Detect which cell encompasses the target text, then output its (X, Y) center coordinate. 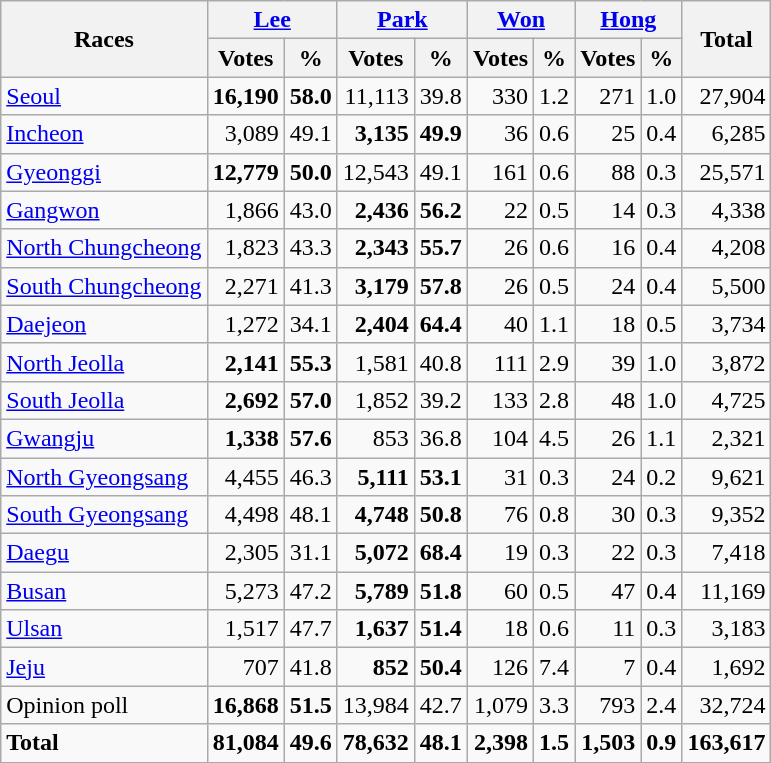
1,272 (246, 324)
1,581 (376, 362)
31.1 (310, 553)
126 (500, 667)
36.8 (440, 438)
55.3 (310, 362)
19 (500, 553)
North Chungcheong (104, 248)
0.2 (662, 477)
2,271 (246, 286)
43.3 (310, 248)
16,868 (246, 705)
42.7 (440, 705)
11,113 (376, 96)
5,500 (726, 286)
Opinion poll (104, 705)
2,398 (500, 743)
50.0 (310, 172)
Gangwon (104, 210)
3,734 (726, 324)
North Gyeongsang (104, 477)
5,789 (376, 591)
4,748 (376, 515)
4.5 (554, 438)
12,543 (376, 172)
North Jeolla (104, 362)
51.8 (440, 591)
1,503 (608, 743)
3,179 (376, 286)
25 (608, 134)
5,273 (246, 591)
47.7 (310, 629)
2.8 (554, 400)
5,072 (376, 553)
58.0 (310, 96)
11,169 (726, 591)
5,111 (376, 477)
64.4 (440, 324)
Seoul (104, 96)
3,089 (246, 134)
793 (608, 705)
Won (520, 20)
40.8 (440, 362)
1.5 (554, 743)
853 (376, 438)
57.8 (440, 286)
14 (608, 210)
57.0 (310, 400)
2.4 (662, 705)
9,352 (726, 515)
68.4 (440, 553)
1,692 (726, 667)
88 (608, 172)
104 (500, 438)
Lee (272, 20)
Races (104, 39)
Jeju (104, 667)
11 (608, 629)
31 (500, 477)
South Jeolla (104, 400)
2,436 (376, 210)
56.2 (440, 210)
7 (608, 667)
78,632 (376, 743)
Ulsan (104, 629)
Busan (104, 591)
7.4 (554, 667)
81,084 (246, 743)
39.8 (440, 96)
49.9 (440, 134)
30 (608, 515)
39.2 (440, 400)
76 (500, 515)
4,338 (726, 210)
4,725 (726, 400)
4,455 (246, 477)
2,343 (376, 248)
Park (402, 20)
1,079 (500, 705)
9,621 (726, 477)
41.8 (310, 667)
2,692 (246, 400)
34.1 (310, 324)
South Gyeongsang (104, 515)
53.1 (440, 477)
50.8 (440, 515)
0.9 (662, 743)
47 (608, 591)
12,779 (246, 172)
1,866 (246, 210)
4,498 (246, 515)
60 (500, 591)
1,823 (246, 248)
4,208 (726, 248)
27,904 (726, 96)
2,404 (376, 324)
271 (608, 96)
48 (608, 400)
7,418 (726, 553)
40 (500, 324)
50.4 (440, 667)
41.3 (310, 286)
133 (500, 400)
49.6 (310, 743)
43.0 (310, 210)
13,984 (376, 705)
2,141 (246, 362)
Gwangju (104, 438)
32,724 (726, 705)
161 (500, 172)
51.5 (310, 705)
1,517 (246, 629)
55.7 (440, 248)
2.9 (554, 362)
1,852 (376, 400)
Gyeonggi (104, 172)
2,321 (726, 438)
1,338 (246, 438)
39 (608, 362)
Incheon (104, 134)
51.4 (440, 629)
2,305 (246, 553)
3,183 (726, 629)
6,285 (726, 134)
3.3 (554, 705)
852 (376, 667)
16 (608, 248)
Daegu (104, 553)
25,571 (726, 172)
16,190 (246, 96)
South Chungcheong (104, 286)
57.6 (310, 438)
46.3 (310, 477)
Daejeon (104, 324)
Hong (628, 20)
707 (246, 667)
1.2 (554, 96)
3,135 (376, 134)
3,872 (726, 362)
47.2 (310, 591)
330 (500, 96)
36 (500, 134)
0.8 (554, 515)
111 (500, 362)
1,637 (376, 629)
163,617 (726, 743)
